Output the [X, Y] coordinate of the center of the cell containing the given text.  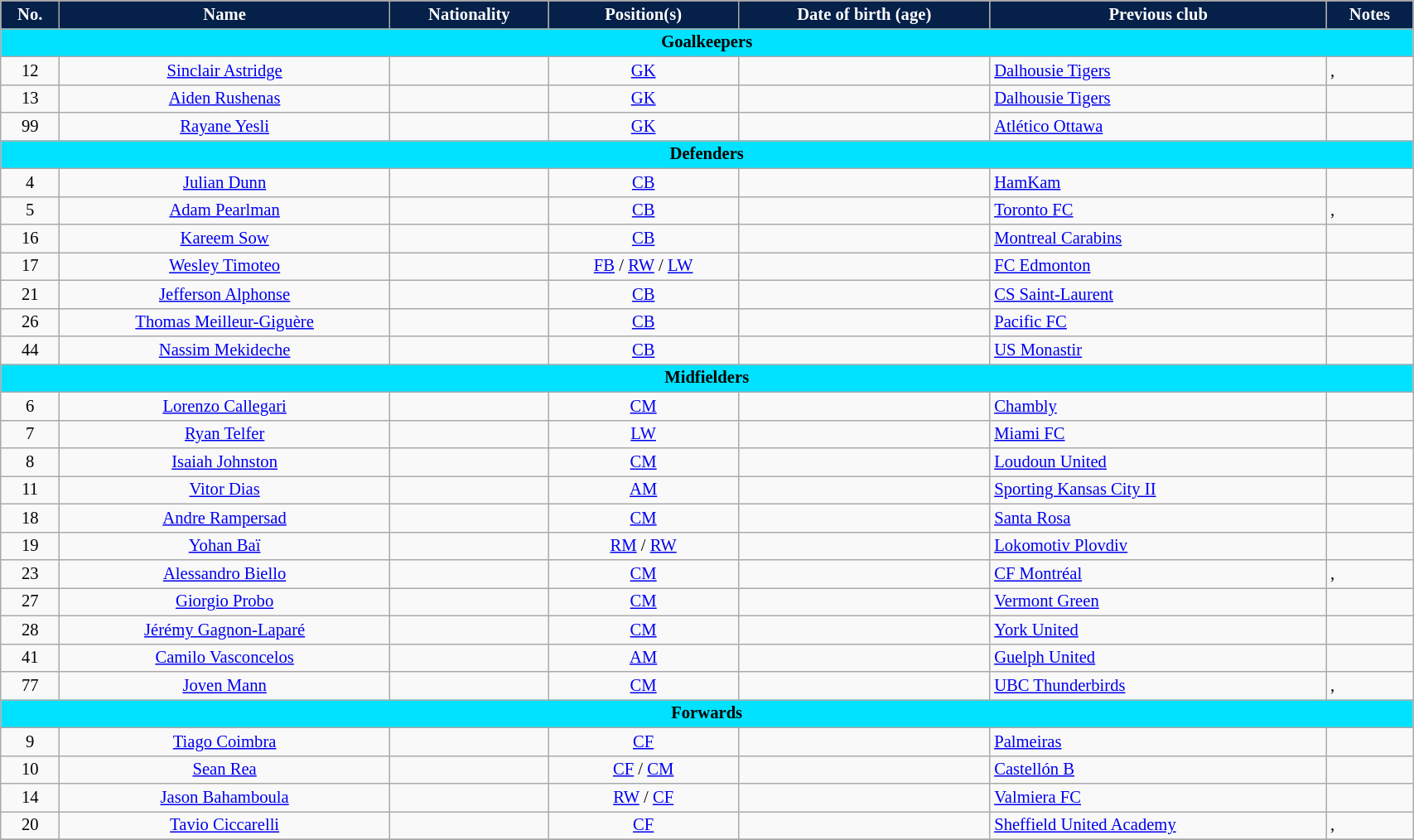
Goalkeepers [707, 42]
Forwards [707, 713]
US Monastir [1158, 350]
20 [30, 825]
Kareem Sow [225, 238]
Miami FC [1158, 434]
18 [30, 518]
10 [30, 770]
Giorgio Probo [225, 601]
Jefferson Alphonse [225, 294]
Joven Mann [225, 685]
CF / CM [643, 770]
14 [30, 798]
Guelph United [1158, 658]
Nassim Mekideche [225, 350]
CS Saint-Laurent [1158, 294]
44 [30, 350]
Rayane Yesli [225, 127]
Andre Rampersad [225, 518]
Chambly [1158, 406]
17 [30, 266]
5 [30, 210]
Wesley Timoteo [225, 266]
FC Edmonton [1158, 266]
Jérémy Gagnon-Laparé [225, 630]
Notes [1369, 14]
Defenders [707, 154]
Jason Bahamboula [225, 798]
RW / CF [643, 798]
Sheffield United Academy [1158, 825]
Sean Rea [225, 770]
6 [30, 406]
Tiago Coimbra [225, 741]
16 [30, 238]
Ryan Telfer [225, 434]
CF Montréal [1158, 574]
99 [30, 127]
11 [30, 490]
Loudoun United [1158, 461]
Montreal Carabins [1158, 238]
York United [1158, 630]
RM / RW [643, 546]
Camilo Vasconcelos [225, 658]
Valmiera FC [1158, 798]
Aiden Rushenas [225, 99]
19 [30, 546]
Position(s) [643, 14]
Name [225, 14]
21 [30, 294]
Lokomotiv Plovdiv [1158, 546]
Midfielders [707, 378]
Toronto FC [1158, 210]
FB / RW / LW [643, 266]
9 [30, 741]
Sinclair Astridge [225, 70]
Castellón B [1158, 770]
Nationality [469, 14]
UBC Thunderbirds [1158, 685]
13 [30, 99]
Pacific FC [1158, 322]
Sporting Kansas City II [1158, 490]
7 [30, 434]
4 [30, 182]
Isaiah Johnston [225, 461]
Vitor Dias [225, 490]
28 [30, 630]
Adam Pearlman [225, 210]
Alessandro Biello [225, 574]
LW [643, 434]
27 [30, 601]
No. [30, 14]
Santa Rosa [1158, 518]
26 [30, 322]
Tavio Ciccarelli [225, 825]
Thomas Meilleur-Giguère [225, 322]
Yohan Baï [225, 546]
Lorenzo Callegari [225, 406]
8 [30, 461]
Palmeiras [1158, 741]
Atlético Ottawa [1158, 127]
77 [30, 685]
Date of birth (age) [864, 14]
Previous club [1158, 14]
Vermont Green [1158, 601]
Julian Dunn [225, 182]
12 [30, 70]
41 [30, 658]
HamKam [1158, 182]
23 [30, 574]
